Find where the given text appears and provide that cell's center as [x, y] coordinate. 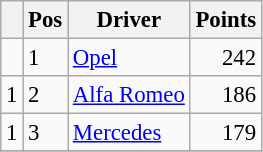
Pos [46, 20]
Alfa Romeo [130, 95]
242 [226, 58]
Mercedes [130, 133]
Opel [130, 58]
3 [46, 133]
Driver [130, 20]
186 [226, 95]
Points [226, 20]
179 [226, 133]
2 [46, 95]
